From the cell containing the given text, extract its center point as (x, y) coordinate. 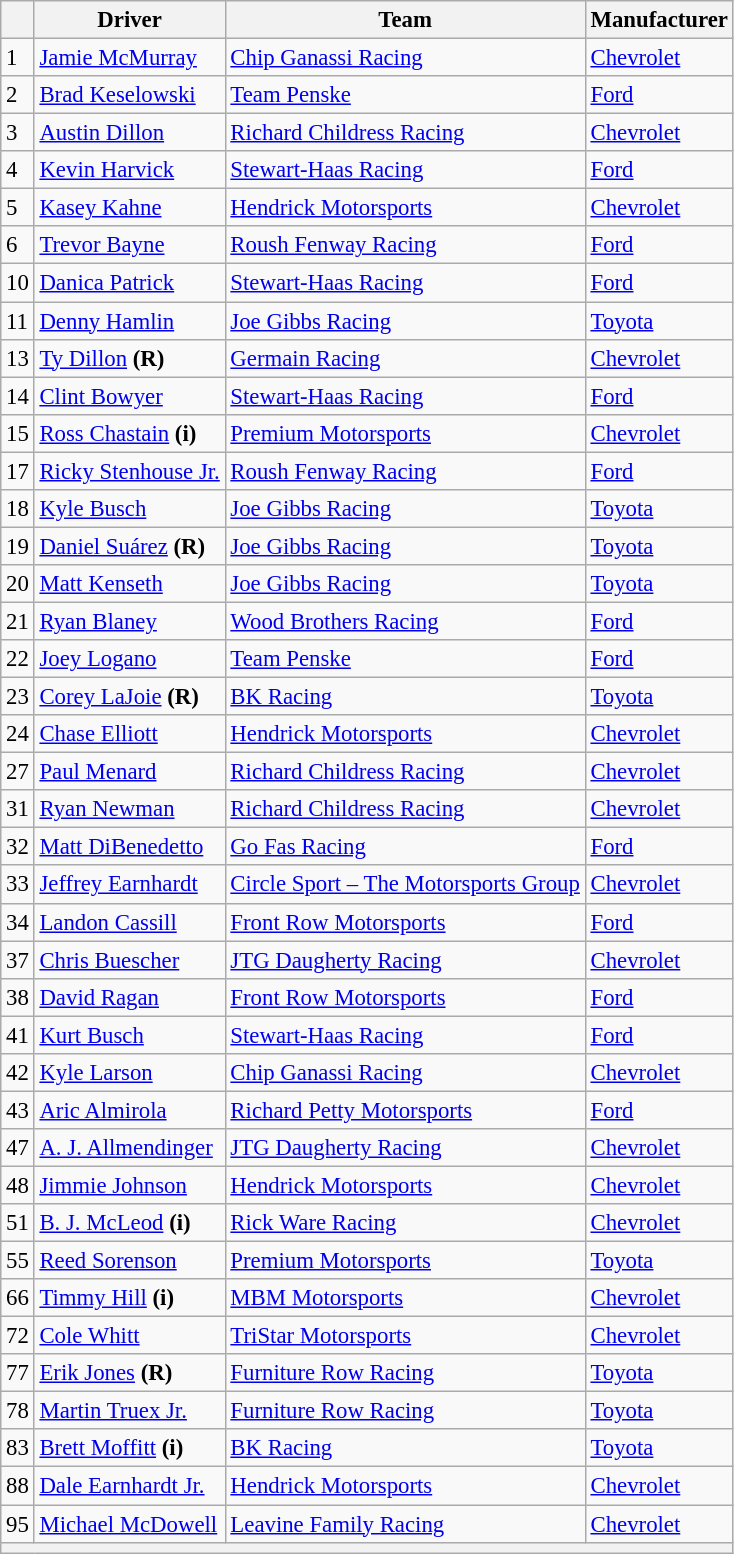
43 (18, 1110)
Manufacturer (659, 20)
Daniel Suárez (R) (130, 546)
Martin Truex Jr. (130, 1411)
David Ragan (130, 997)
11 (18, 321)
51 (18, 1223)
Brett Moffitt (i) (130, 1449)
34 (18, 922)
19 (18, 546)
33 (18, 885)
Clint Bowyer (130, 396)
Richard Petty Motorsports (405, 1110)
Austin Dillon (130, 133)
Chase Elliott (130, 734)
72 (18, 1336)
MBM Motorsports (405, 1298)
66 (18, 1298)
78 (18, 1411)
17 (18, 471)
Ty Dillon (R) (130, 358)
10 (18, 283)
5 (18, 208)
27 (18, 772)
Erik Jones (R) (130, 1373)
Landon Cassill (130, 922)
Driver (130, 20)
Danica Patrick (130, 283)
Kurt Busch (130, 1035)
38 (18, 997)
Trevor Bayne (130, 245)
Ross Chastain (i) (130, 433)
Aric Almirola (130, 1110)
Reed Sorenson (130, 1261)
24 (18, 734)
Brad Keselowski (130, 95)
Jamie McMurray (130, 58)
18 (18, 509)
Matt Kenseth (130, 584)
41 (18, 1035)
14 (18, 396)
Dale Earnhardt Jr. (130, 1486)
Germain Racing (405, 358)
4 (18, 170)
6 (18, 245)
47 (18, 1148)
22 (18, 659)
37 (18, 960)
Ryan Newman (130, 809)
Joey Logano (130, 659)
Chris Buescher (130, 960)
Leavine Family Racing (405, 1524)
15 (18, 433)
31 (18, 809)
77 (18, 1373)
42 (18, 1073)
Wood Brothers Racing (405, 621)
Denny Hamlin (130, 321)
23 (18, 697)
Team (405, 20)
Jeffrey Earnhardt (130, 885)
TriStar Motorsports (405, 1336)
55 (18, 1261)
Ryan Blaney (130, 621)
83 (18, 1449)
48 (18, 1185)
Circle Sport – The Motorsports Group (405, 885)
Kyle Larson (130, 1073)
Cole Whitt (130, 1336)
Paul Menard (130, 772)
2 (18, 95)
Michael McDowell (130, 1524)
Go Fas Racing (405, 847)
Corey LaJoie (R) (130, 697)
Kasey Kahne (130, 208)
32 (18, 847)
Rick Ware Racing (405, 1223)
B. J. McLeod (i) (130, 1223)
Ricky Stenhouse Jr. (130, 471)
Kyle Busch (130, 509)
88 (18, 1486)
A. J. Allmendinger (130, 1148)
1 (18, 58)
95 (18, 1524)
Timmy Hill (i) (130, 1298)
Kevin Harvick (130, 170)
3 (18, 133)
Matt DiBenedetto (130, 847)
20 (18, 584)
21 (18, 621)
Jimmie Johnson (130, 1185)
13 (18, 358)
